For the text-containing cell, return its midpoint in [X, Y] coordinate format. 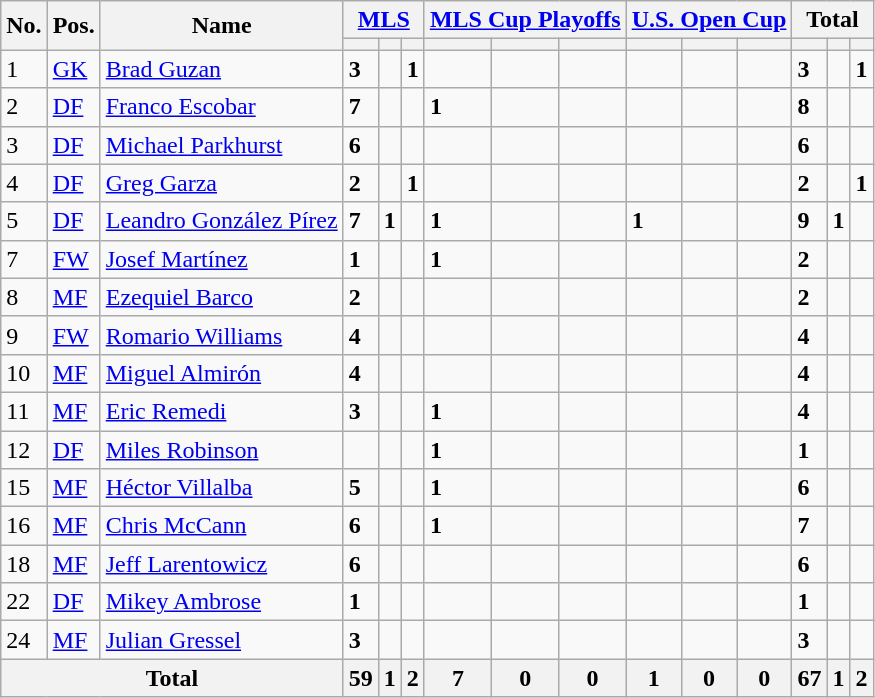
Julian Gressel [222, 640]
16 [24, 526]
Eric Remedi [222, 411]
U.S. Open Cup [709, 20]
67 [810, 678]
22 [24, 602]
59 [360, 678]
12 [24, 449]
18 [24, 564]
Franco Escobar [222, 107]
Name [222, 26]
10 [24, 373]
Josef Martínez [222, 259]
Brad Guzan [222, 69]
GK [74, 69]
MLS Cup Playoffs [525, 20]
Ezequiel Barco [222, 297]
Miles Robinson [222, 449]
24 [24, 640]
Leandro González Pírez [222, 221]
Romario Williams [222, 335]
Michael Parkhurst [222, 145]
Chris McCann [222, 526]
Miguel Almirón [222, 373]
15 [24, 488]
MLS [384, 20]
No. [24, 26]
Greg Garza [222, 183]
Mikey Ambrose [222, 602]
Jeff Larentowicz [222, 564]
Héctor Villalba [222, 488]
11 [24, 411]
Pos. [74, 26]
